Search for the cell housing the specified text and yield its [x, y] center coordinate. 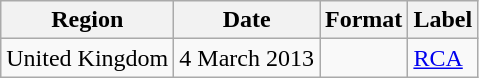
Label [443, 20]
Format [364, 20]
Region [88, 20]
United Kingdom [88, 58]
Date [247, 20]
4 March 2013 [247, 58]
RCA [443, 58]
